Find where the given text appears and provide that cell's center as (X, Y) coordinate. 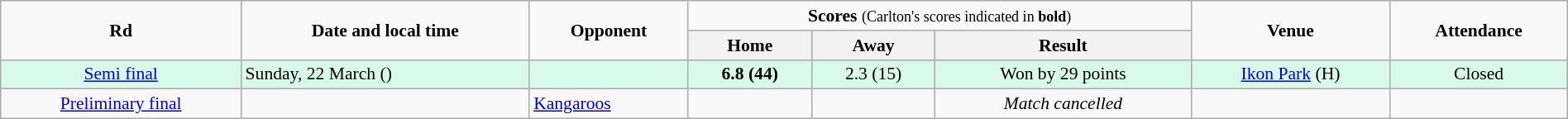
Ikon Park (H) (1290, 74)
Preliminary final (121, 104)
Venue (1290, 30)
Semi final (121, 74)
Away (873, 45)
Opponent (609, 30)
6.8 (44) (749, 74)
Attendance (1479, 30)
Home (749, 45)
Rd (121, 30)
Result (1064, 45)
Closed (1479, 74)
Sunday, 22 March () (385, 74)
Date and local time (385, 30)
Won by 29 points (1064, 74)
Kangaroos (609, 104)
Match cancelled (1064, 104)
2.3 (15) (873, 74)
Scores (Carlton's scores indicated in bold) (939, 16)
